For the text-containing cell, return its midpoint in [x, y] coordinate format. 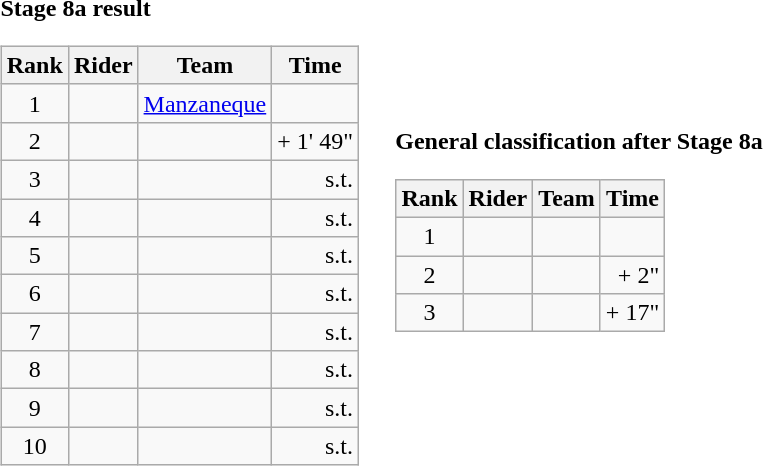
10 [34, 446]
8 [34, 370]
Manzaneque [205, 103]
7 [34, 332]
9 [34, 408]
5 [34, 256]
+ 1' 49" [316, 141]
6 [34, 294]
+ 2" [632, 275]
4 [34, 217]
+ 17" [632, 313]
